Scan for the cell matching the given text and deliver its (X, Y) coordinate at center. 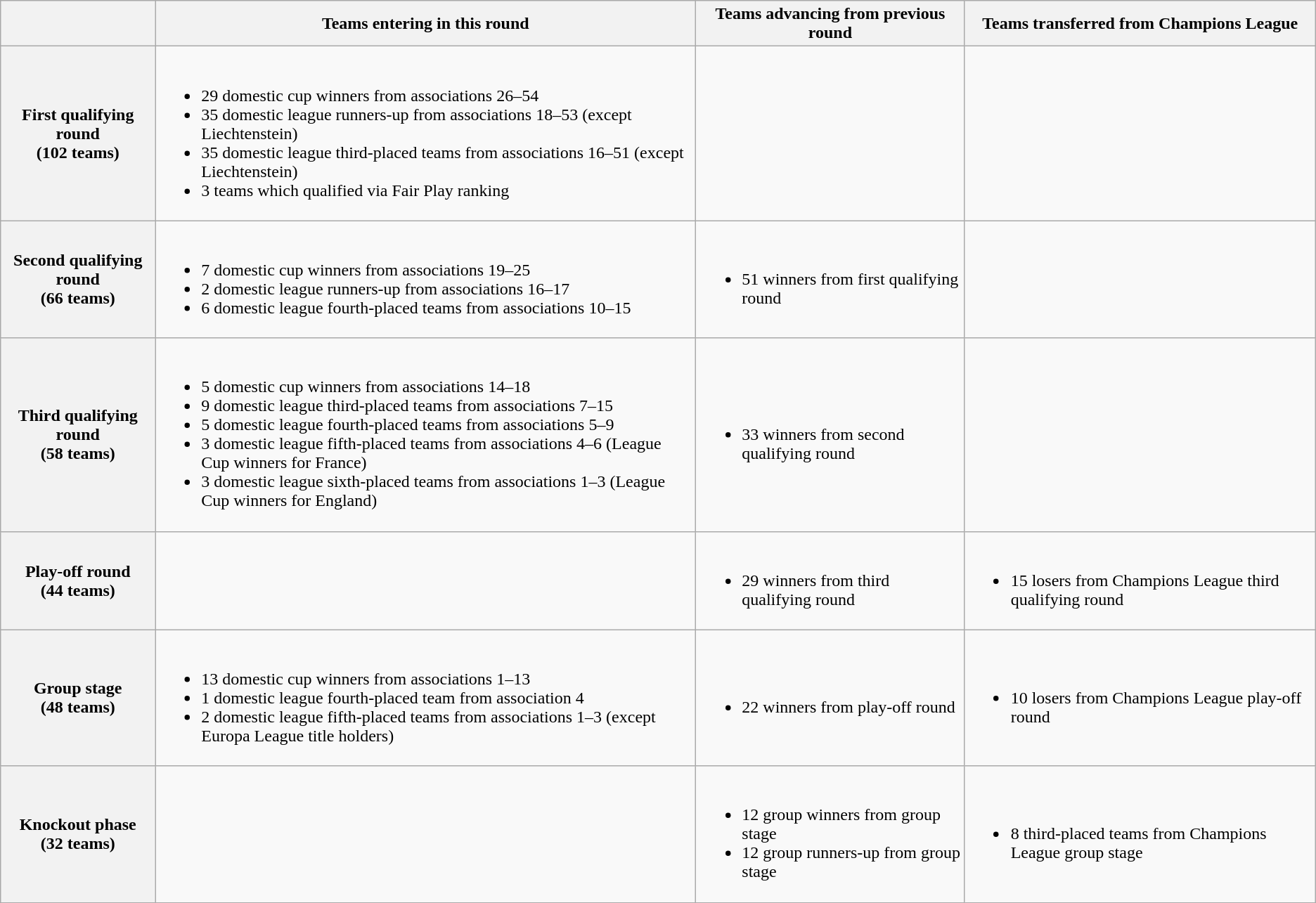
Teams transferred from Champions League (1140, 24)
Play-off round(44 teams) (78, 580)
29 winners from third qualifying round (830, 580)
Group stage(48 teams) (78, 698)
10 losers from Champions League play-off round (1140, 698)
Teams advancing from previous round (830, 24)
Second qualifying round(66 teams) (78, 280)
Third qualifying round(58 teams) (78, 434)
22 winners from play-off round (830, 698)
First qualifying round(102 teams) (78, 134)
Teams entering in this round (426, 24)
51 winners from first qualifying round (830, 280)
Knockout phase(32 teams) (78, 834)
15 losers from Champions League third qualifying round (1140, 580)
12 group winners from group stage12 group runners-up from group stage (830, 834)
8 third-placed teams from Champions League group stage (1140, 834)
33 winners from second qualifying round (830, 434)
